Extract the (x, y) coordinate from the center of the cell holding the provided text.  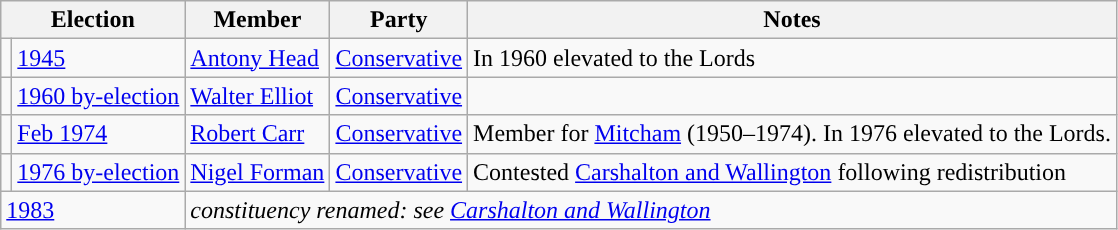
Contested Carshalton and Wallington following redistribution (792, 172)
constituency renamed: see Carshalton and Wallington (651, 210)
In 1960 elevated to the Lords (792, 58)
Member (258, 20)
Nigel Forman (258, 172)
Walter Elliot (258, 96)
Member for Mitcham (1950–1974). In 1976 elevated to the Lords. (792, 134)
1976 by-election (98, 172)
1960 by-election (98, 96)
Party (399, 20)
Feb 1974 (98, 134)
Antony Head (258, 58)
Election (93, 20)
1983 (93, 210)
Notes (792, 20)
1945 (98, 58)
Robert Carr (258, 134)
